Capture the cell that displays the provided text and extract its [X, Y] central coordinate. 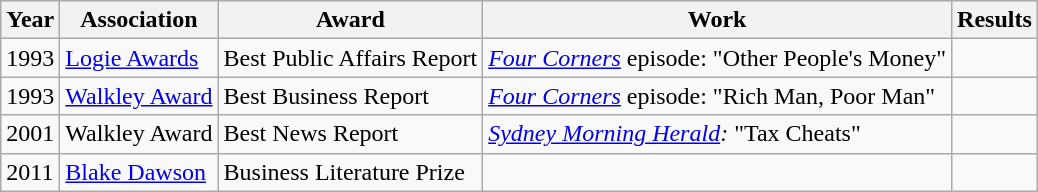
2011 [30, 172]
2001 [30, 134]
Work [718, 20]
Four Corners episode: "Other People's Money" [718, 58]
Sydney Morning Herald: "Tax Cheats" [718, 134]
Logie Awards [139, 58]
Best Business Report [350, 96]
Association [139, 20]
Best Public Affairs Report [350, 58]
Four Corners episode: "Rich Man, Poor Man" [718, 96]
Year [30, 20]
Business Literature Prize [350, 172]
Results [995, 20]
Award [350, 20]
Best News Report [350, 134]
Blake Dawson [139, 172]
